Determine the (X, Y) coordinate at the center of the cell enclosing the given text.  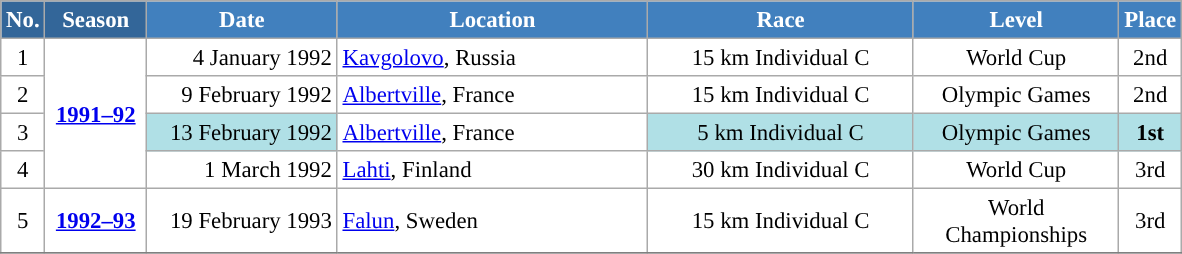
Lahti, Finland (492, 170)
4 (23, 170)
13 February 1992 (242, 133)
1 March 1992 (242, 170)
Place (1150, 20)
19 February 1993 (242, 222)
30 km Individual C (781, 170)
9 February 1992 (242, 95)
1991–92 (96, 114)
Falun, Sweden (492, 222)
Level (1016, 20)
1992–93 (96, 222)
Race (781, 20)
World Championships (1016, 222)
1 (23, 58)
5 (23, 222)
4 January 1992 (242, 58)
2 (23, 95)
Date (242, 20)
1st (1150, 133)
3 (23, 133)
Kavgolovo, Russia (492, 58)
Location (492, 20)
Season (96, 20)
5 km Individual C (781, 133)
No. (23, 20)
